From the cell containing the given text, extract its center point as (X, Y) coordinate. 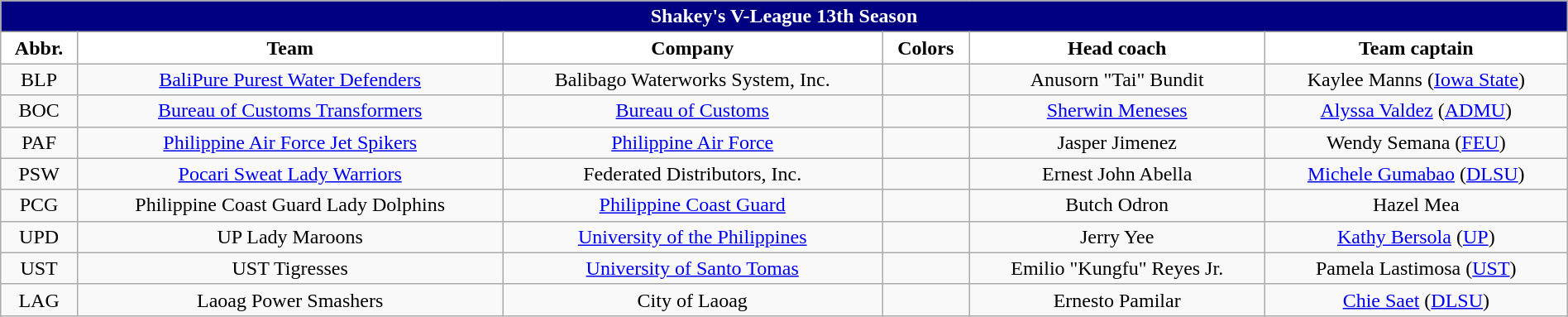
Alyssa Valdez (ADMU) (1416, 111)
BaliPure Purest Water Defenders (289, 79)
University of the Philippines (693, 237)
Philippine Coast Guard Lady Dolphins (289, 205)
LAG (40, 300)
Butch Odron (1116, 205)
Michele Gumabao (DLSU) (1416, 174)
BLP (40, 79)
University of Santo Tomas (693, 268)
Philippine Coast Guard (693, 205)
UPD (40, 237)
Wendy Semana (FEU) (1416, 142)
Sherwin Meneses (1116, 111)
Colors (926, 48)
Bureau of Customs (693, 111)
Emilio "Kungfu" Reyes Jr. (1116, 268)
Pocari Sweat Lady Warriors (289, 174)
Chie Saet (DLSU) (1416, 300)
UST (40, 268)
Pamela Lastimosa (UST) (1416, 268)
Laoag Power Smashers (289, 300)
City of Laoag (693, 300)
UP Lady Maroons (289, 237)
Jerry Yee (1116, 237)
Head coach (1116, 48)
Jasper Jimenez (1116, 142)
Kaylee Manns (Iowa State) (1416, 79)
Philippine Air Force (693, 142)
PSW (40, 174)
Company (693, 48)
Ernesto Pamilar (1116, 300)
PAF (40, 142)
Team captain (1416, 48)
Philippine Air Force Jet Spikers (289, 142)
Ernest John Abella (1116, 174)
UST Tigresses (289, 268)
Anusorn "Tai" Bundit (1116, 79)
Kathy Bersola (UP) (1416, 237)
Abbr. (40, 48)
Federated Distributors, Inc. (693, 174)
Team (289, 48)
Shakey's V-League 13th Season (784, 17)
PCG (40, 205)
Hazel Mea (1416, 205)
BOC (40, 111)
Balibago Waterworks System, Inc. (693, 79)
Bureau of Customs Transformers (289, 111)
